Detect which cell encompasses the target text, then output its (x, y) center coordinate. 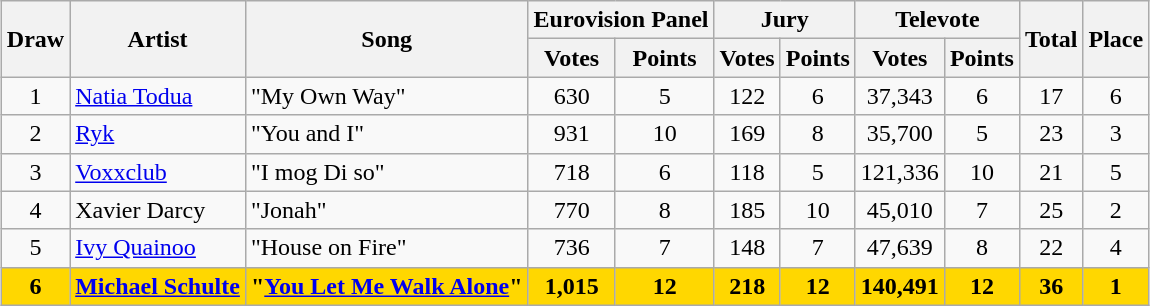
140,491 (900, 286)
169 (747, 134)
47,639 (900, 248)
770 (572, 210)
23 (1051, 134)
22 (1051, 248)
Natia Todua (158, 96)
Jury (784, 20)
122 (747, 96)
Voxxclub (158, 172)
Ivy Quainoo (158, 248)
121,336 (900, 172)
Xavier Darcy (158, 210)
"I mog Di so" (386, 172)
Artist (158, 39)
Michael Schulte (158, 286)
37,343 (900, 96)
736 (572, 248)
36 (1051, 286)
118 (747, 172)
Total (1051, 39)
148 (747, 248)
Place (1116, 39)
21 (1051, 172)
"My Own Way" (386, 96)
"You Let Me Walk Alone" (386, 286)
218 (747, 286)
630 (572, 96)
45,010 (900, 210)
Draw (35, 39)
"Jonah" (386, 210)
185 (747, 210)
718 (572, 172)
Song (386, 39)
Ryk (158, 134)
"House on Fire" (386, 248)
"You and I" (386, 134)
931 (572, 134)
Eurovision Panel (621, 20)
17 (1051, 96)
35,700 (900, 134)
1,015 (572, 286)
Televote (937, 20)
25 (1051, 210)
